Find where the given text appears and provide that cell's center as [x, y] coordinate. 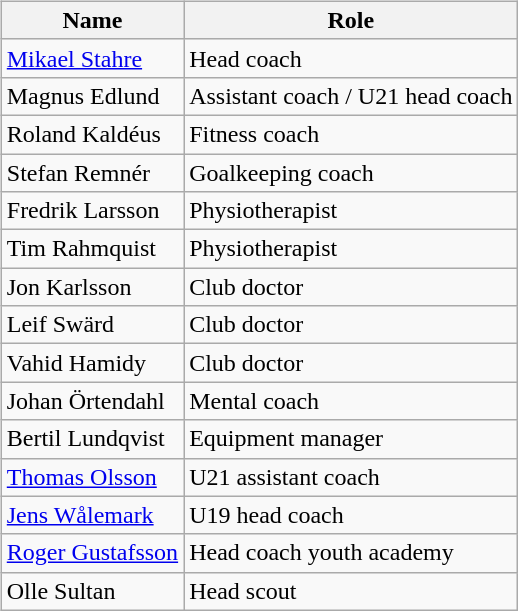
Jon Karlsson [92, 287]
Head coach youth academy [351, 553]
Name [92, 20]
Vahid Hamidy [92, 363]
Olle Sultan [92, 591]
Equipment manager [351, 439]
Magnus Edlund [92, 96]
Fitness coach [351, 134]
U21 assistant coach [351, 477]
Johan Örtendahl [92, 401]
Mental coach [351, 401]
Roger Gustafsson [92, 553]
Head coach [351, 58]
Goalkeeping coach [351, 173]
Fredrik Larsson [92, 211]
Role [351, 20]
Head scout [351, 591]
Stefan Remnér [92, 173]
Tim Rahmquist [92, 249]
Leif Swärd [92, 325]
Jens Wålemark [92, 515]
Mikael Stahre [92, 58]
U19 head coach [351, 515]
Thomas Olsson [92, 477]
Bertil Lundqvist [92, 439]
Assistant coach / U21 head coach [351, 96]
Roland Kaldéus [92, 134]
